Capture the cell that displays the provided text and extract its [X, Y] central coordinate. 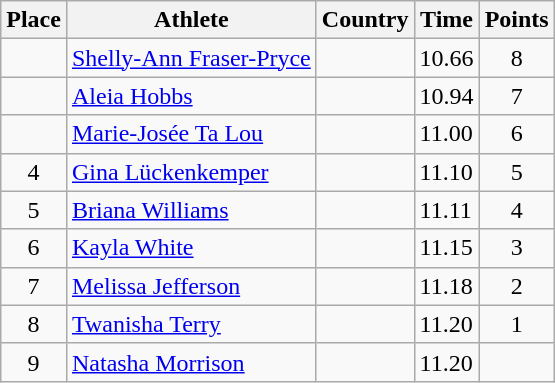
Time [446, 20]
Points [516, 20]
10.94 [446, 96]
3 [516, 248]
11.00 [446, 134]
10.66 [446, 58]
2 [516, 286]
11.11 [446, 210]
9 [34, 362]
Country [365, 20]
Place [34, 20]
11.10 [446, 172]
Athlete [191, 20]
Melissa Jefferson [191, 286]
Twanisha Terry [191, 324]
Aleia Hobbs [191, 96]
Natasha Morrison [191, 362]
Kayla White [191, 248]
11.18 [446, 286]
Marie-Josée Ta Lou [191, 134]
1 [516, 324]
Briana Williams [191, 210]
Gina Lückenkemper [191, 172]
11.15 [446, 248]
Shelly-Ann Fraser-Pryce [191, 58]
